Capture the cell that displays the provided text and extract its (X, Y) central coordinate. 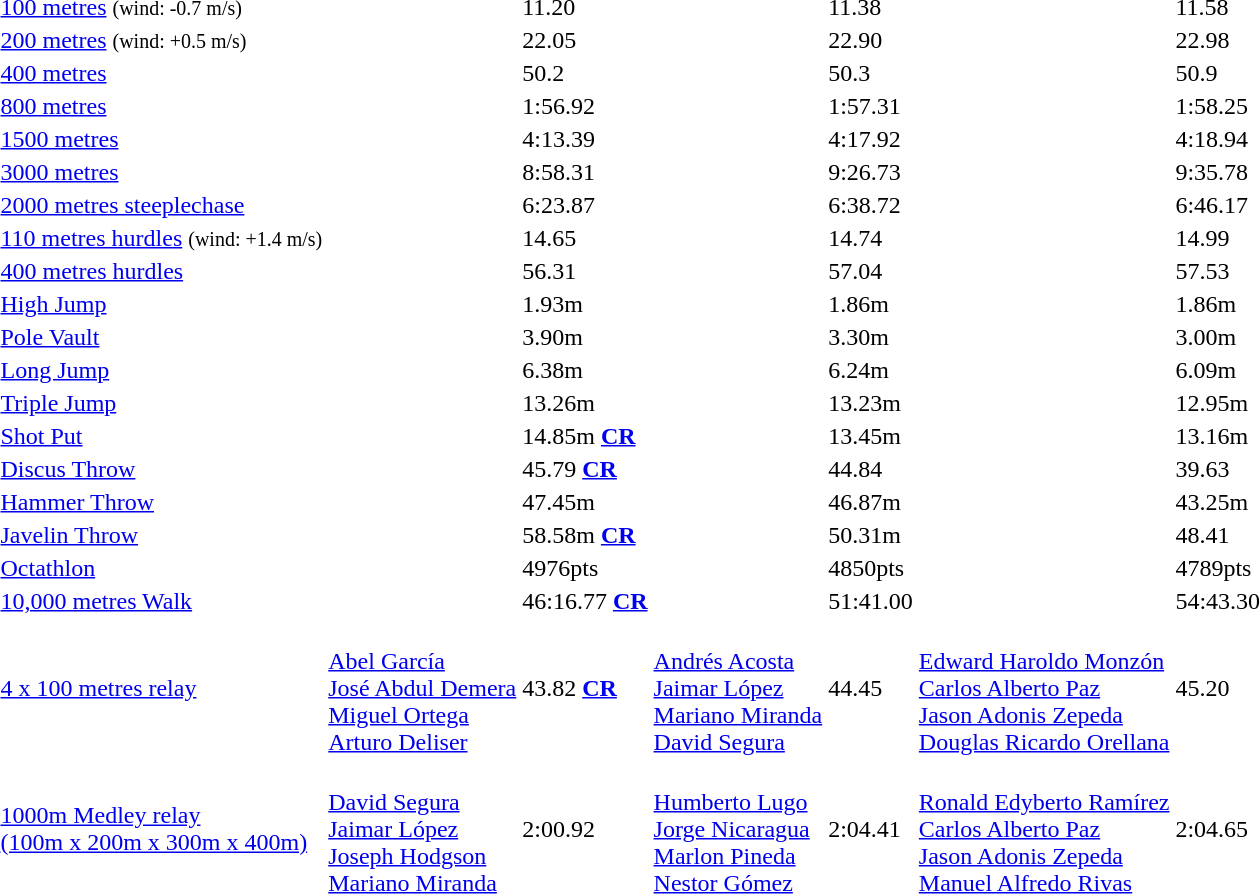
47.45m (585, 502)
44.84 (871, 469)
9:26.73 (871, 172)
45.79 CR (585, 469)
1.86m (871, 304)
Andrés Acosta Jaimar López Mariano Miranda David Segura (738, 688)
6:23.87 (585, 205)
13.26m (585, 403)
50.31m (871, 535)
46.87m (871, 502)
13.45m (871, 436)
1:56.92 (585, 106)
22.05 (585, 40)
3.90m (585, 337)
44.45 (871, 688)
43.82 CR (585, 688)
4:17.92 (871, 139)
3.30m (871, 337)
22.90 (871, 40)
4:13.39 (585, 139)
Edward Haroldo Monzón Carlos Alberto Paz Jason Adonis Zepeda Douglas Ricardo Orellana (1044, 688)
1.93m (585, 304)
4976pts (585, 568)
8:58.31 (585, 172)
50.3 (871, 73)
57.04 (871, 271)
1:57.31 (871, 106)
14.85m CR (585, 436)
6.24m (871, 370)
58.58m CR (585, 535)
6.38m (585, 370)
14.65 (585, 238)
56.31 (585, 271)
4850pts (871, 568)
13.23m (871, 403)
51:41.00 (871, 601)
Abel García José Abdul Demera Miguel Ortega Arturo Deliser (422, 688)
50.2 (585, 73)
46:16.77 CR (585, 601)
14.74 (871, 238)
6:38.72 (871, 205)
